For the text-containing cell, return its midpoint in (X, Y) coordinate format. 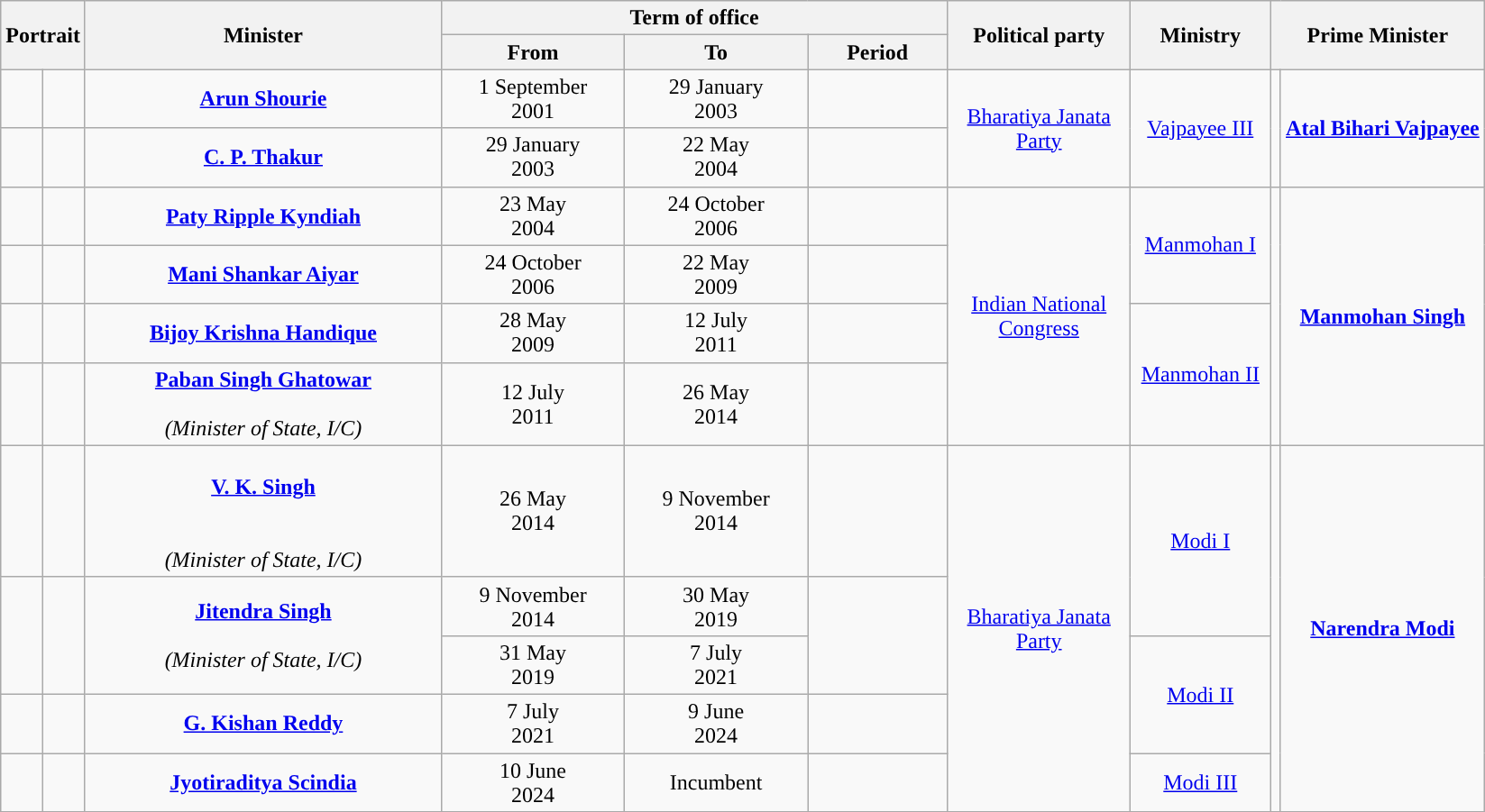
Narendra Modi (1383, 628)
Incumbent (716, 782)
G. Kishan Reddy (263, 723)
Paty Ripple Kyndiah (263, 216)
Minister (263, 35)
C. P. Thakur (263, 157)
Period (878, 52)
Bijoy Krishna Handique (263, 333)
Modi II (1201, 694)
From (532, 52)
Atal Bihari Vajpayee (1383, 128)
28 May2009 (532, 333)
1 September2001 (532, 99)
Portrait (43, 35)
Modi I (1201, 541)
Prime Minister (1378, 35)
To (716, 52)
Manmohan II (1201, 375)
Political party (1039, 35)
Vajpayee III (1201, 128)
22 May2009 (716, 274)
9 June2024 (716, 723)
Ministry (1201, 35)
30 May2019 (716, 606)
Term of office (694, 18)
Arun Shourie (263, 99)
Manmohan Singh (1383, 315)
V. K. Singh (Minister of State, I/C) (263, 511)
23 May2004 (532, 216)
Indian National Congress (1039, 315)
31 May2019 (532, 665)
Jitendra Singh(Minister of State, I/C) (263, 635)
Modi III (1201, 782)
Mani Shankar Aiyar (263, 274)
Paban Singh Ghatowar(Minister of State, I/C) (263, 404)
22 May2004 (716, 157)
Jyotiraditya Scindia (263, 782)
Manmohan I (1201, 245)
10 June2024 (532, 782)
